Capture the cell that displays the provided text and extract its [x, y] central coordinate. 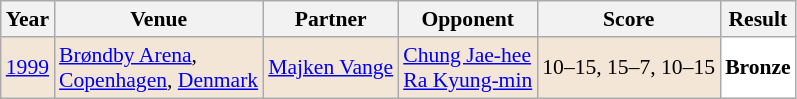
Brøndby Arena,Copenhagen, Denmark [158, 68]
Score [628, 19]
1999 [28, 68]
Majken Vange [330, 68]
Bronze [758, 68]
Partner [330, 19]
Year [28, 19]
Venue [158, 19]
Opponent [468, 19]
Result [758, 19]
Chung Jae-hee Ra Kyung-min [468, 68]
10–15, 15–7, 10–15 [628, 68]
